Locate the cell with the specified text and output its [x, y] center coordinate. 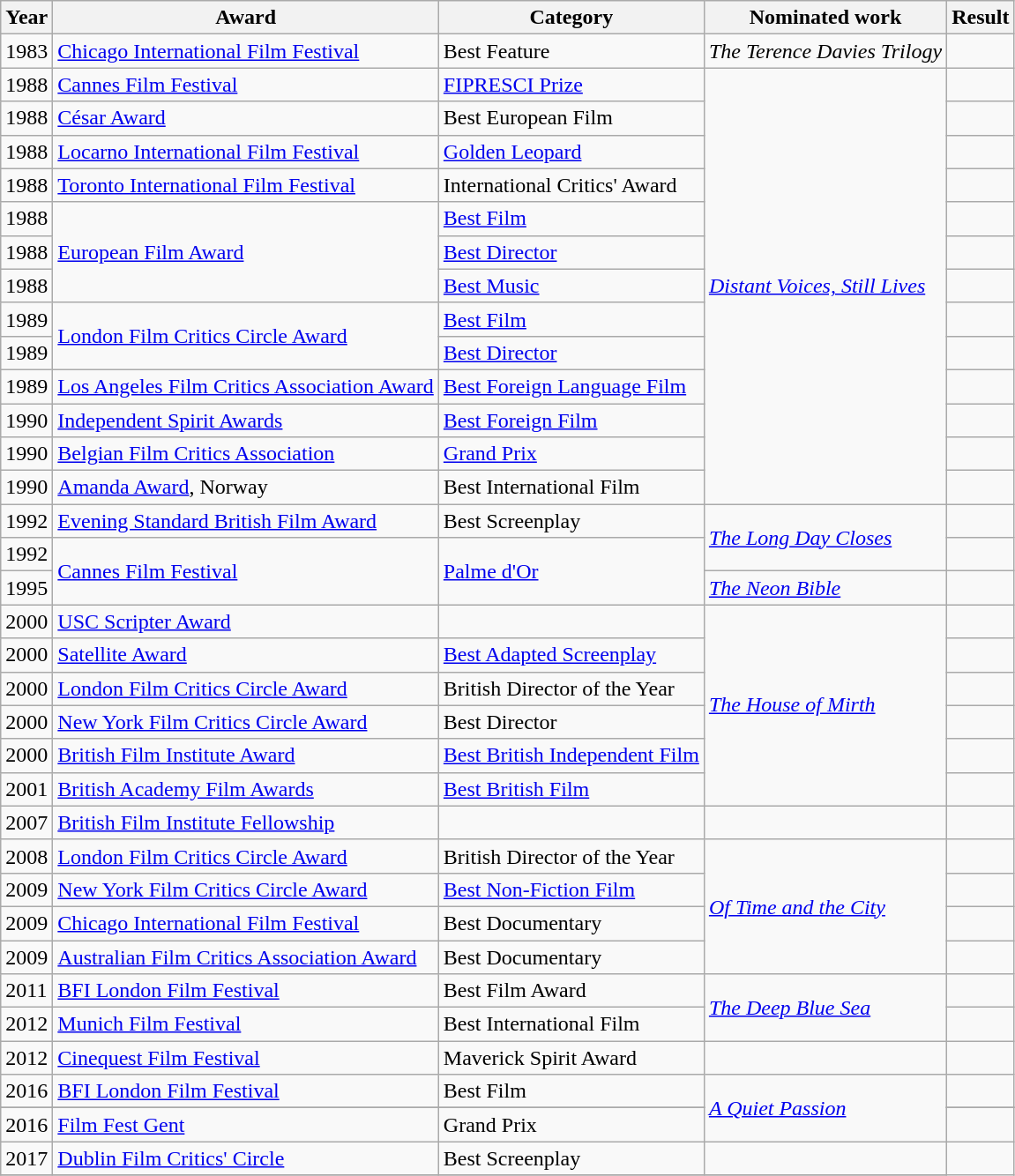
The Long Day Closes [825, 538]
Australian Film Critics Association Award [246, 956]
Best Foreign Film [571, 421]
Best Non-Fiction Film [571, 889]
Best Feature [571, 51]
A Quiet Passion [825, 1108]
Film Fest Gent [246, 1125]
2011 [26, 991]
Best European Film [571, 118]
Munich Film Festival [246, 1024]
Golden Leopard [571, 152]
1983 [26, 51]
Result [981, 18]
Maverick Spirit Award [571, 1058]
British Film Institute Award [246, 755]
2017 [26, 1158]
Toronto International Film Festival [246, 185]
British Film Institute Fellowship [246, 822]
Belgian Film Critics Association [246, 454]
2007 [26, 822]
Dublin Film Critics' Circle [246, 1158]
The Terence Davies Trilogy [825, 51]
Cinequest Film Festival [246, 1058]
2001 [26, 789]
FIPRESCI Prize [571, 85]
Distant Voices, Still Lives [825, 286]
Los Angeles Film Critics Association Award [246, 386]
Evening Standard British Film Award [246, 521]
2008 [26, 856]
Best British Film [571, 789]
The Deep Blue Sea [825, 1008]
Locarno International Film Festival [246, 152]
Best Adapted Screenplay [571, 655]
Category [571, 18]
Of Time and the City [825, 906]
International Critics' Award [571, 185]
Best Music [571, 286]
Independent Spirit Awards [246, 421]
Nominated work [825, 18]
Amanda Award, Norway [246, 488]
European Film Award [246, 252]
The Neon Bible [825, 588]
British Academy Film Awards [246, 789]
César Award [246, 118]
1995 [26, 588]
Palme d'Or [571, 571]
The House of Mirth [825, 705]
Award [246, 18]
Year [26, 18]
USC Scripter Award [246, 621]
Best Film Award [571, 991]
Satellite Award [246, 655]
Best British Independent Film [571, 755]
Best Foreign Language Film [571, 386]
